From the cell containing the given text, extract its center point as [x, y] coordinate. 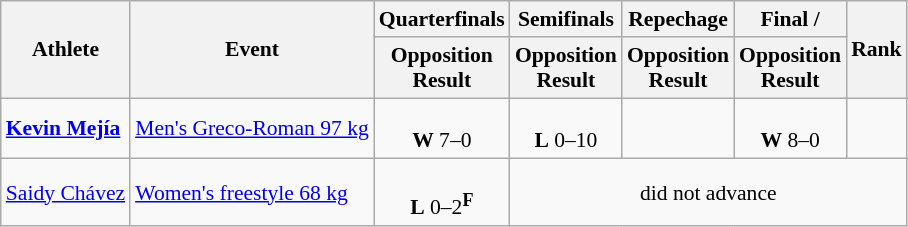
Athlete [66, 50]
Men's Greco-Roman 97 kg [252, 128]
Saidy Chávez [66, 192]
did not advance [708, 192]
Semifinals [566, 19]
W 8–0 [790, 128]
Repechage [678, 19]
Quarterfinals [442, 19]
Final / [790, 19]
Women's freestyle 68 kg [252, 192]
Event [252, 50]
W 7–0 [442, 128]
L 0–2F [442, 192]
Kevin Mejía [66, 128]
Rank [876, 50]
L 0–10 [566, 128]
